Identify which cell holds the provided text, then report its (x, y) central coordinate. 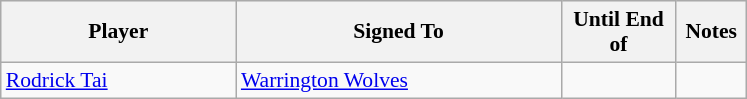
Rodrick Tai (118, 80)
Warrington Wolves (398, 80)
Signed To (398, 32)
Until End of (618, 32)
Player (118, 32)
Notes (711, 32)
